Identify which cell holds the provided text, then report its [x, y] central coordinate. 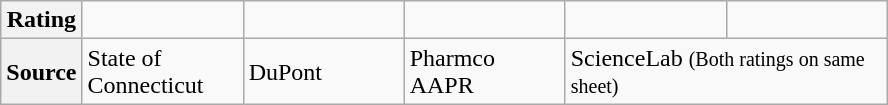
ScienceLab (Both ratings on same sheet) [726, 72]
DuPont [324, 72]
State of Connecticut [162, 72]
Source [42, 72]
Pharmco AAPR [484, 72]
Rating [42, 20]
